Return (x, y) of the center of cell containing provided text 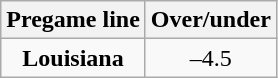
Louisiana (74, 58)
Over/under (210, 20)
–4.5 (210, 58)
Pregame line (74, 20)
